Extract the (X, Y) coordinate from the center of the cell holding the provided text.  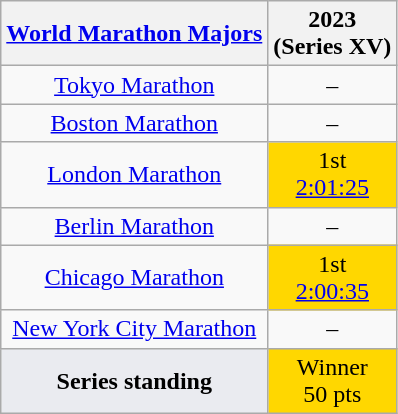
London Marathon (134, 174)
1st2:01:25 (332, 174)
Berlin Marathon (134, 226)
World Marathon Majors (134, 34)
Series standing (134, 380)
New York City Marathon (134, 329)
Boston Marathon (134, 123)
1st2:00:35 (332, 278)
Chicago Marathon (134, 278)
2023(Series XV) (332, 34)
Tokyo Marathon (134, 85)
Winner50 pts (332, 380)
